Locate the cell with the specified text and output its [x, y] center coordinate. 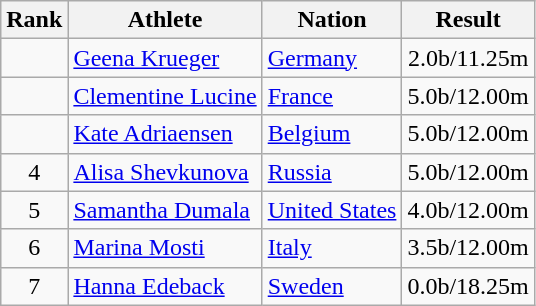
Italy [332, 248]
Alisa Shevkunova [165, 172]
Sweden [332, 286]
0.0b/18.25m [468, 286]
Athlete [165, 20]
Russia [332, 172]
Rank [34, 20]
5 [34, 210]
Clementine Lucine [165, 96]
Germany [332, 58]
Nation [332, 20]
United States [332, 210]
4.0b/12.00m [468, 210]
France [332, 96]
Kate Adriaensen [165, 134]
Geena Krueger [165, 58]
3.5b/12.00m [468, 248]
6 [34, 248]
Marina Mosti [165, 248]
Samantha Dumala [165, 210]
Result [468, 20]
Hanna Edeback [165, 286]
2.0b/11.25m [468, 58]
4 [34, 172]
7 [34, 286]
Belgium [332, 134]
